From the cell containing the given text, extract its center point as [x, y] coordinate. 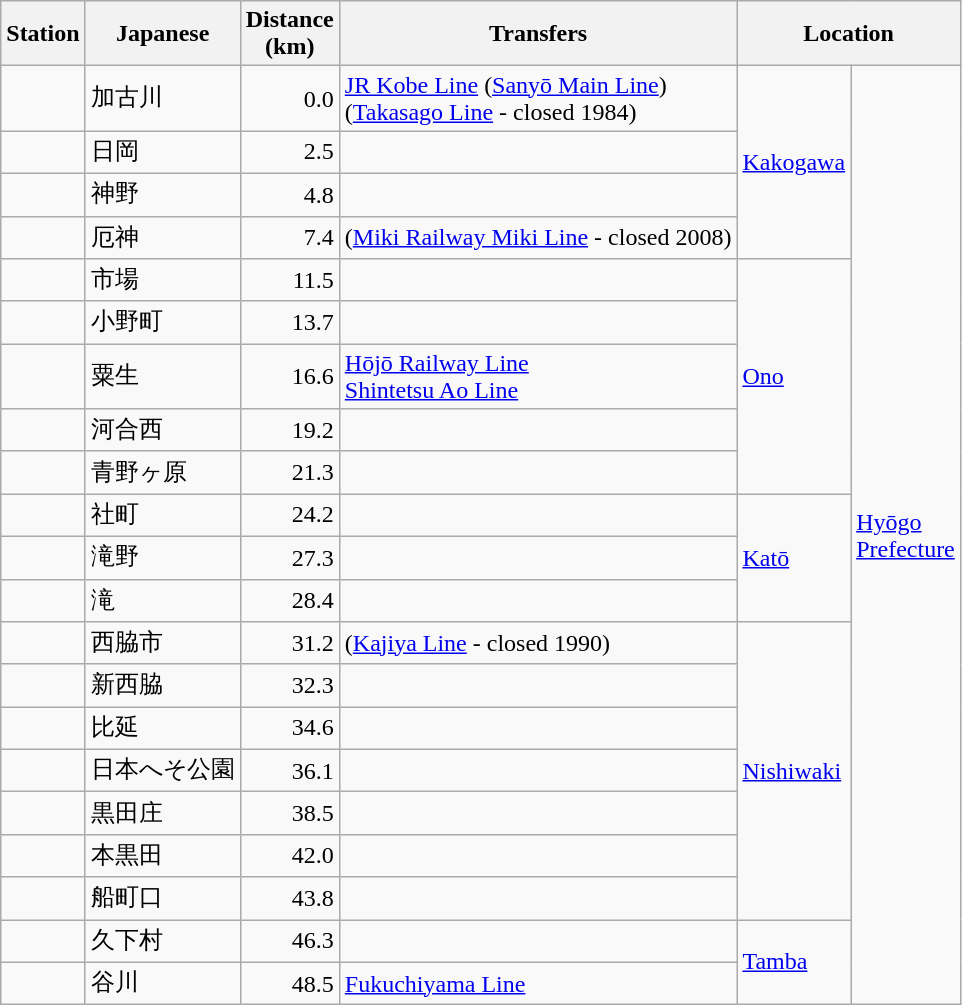
Distance(km) [290, 34]
42.0 [290, 856]
28.4 [290, 600]
46.3 [290, 942]
11.5 [290, 280]
24.2 [290, 516]
4.8 [290, 194]
Transfers [538, 34]
厄神 [162, 238]
13.7 [290, 322]
36.1 [290, 770]
Fukuchiyama Line [538, 984]
加古川 [162, 98]
小野町 [162, 322]
神野 [162, 194]
(Kajiya Line - closed 1990) [538, 644]
粟生 [162, 376]
船町口 [162, 898]
43.8 [290, 898]
本黒田 [162, 856]
市場 [162, 280]
久下村 [162, 942]
社町 [162, 516]
新西脇 [162, 686]
日本へそ公園 [162, 770]
32.3 [290, 686]
0.0 [290, 98]
JR Kobe Line (Sanyō Main Line)(Takasago Line - closed 1984) [538, 98]
27.3 [290, 558]
Ono [794, 376]
Nishiwaki [794, 771]
(Miki Railway Miki Line - closed 2008) [538, 238]
Kakogawa [794, 162]
Hōjō Railway LineShintetsu Ao Line [538, 376]
河合西 [162, 430]
Japanese [162, 34]
HyōgoPrefecture [906, 536]
2.5 [290, 152]
7.4 [290, 238]
Location [848, 34]
21.3 [290, 472]
比延 [162, 728]
青野ヶ原 [162, 472]
38.5 [290, 814]
滝 [162, 600]
34.6 [290, 728]
谷川 [162, 984]
16.6 [290, 376]
Tamba [794, 962]
黒田庄 [162, 814]
西脇市 [162, 644]
滝野 [162, 558]
日岡 [162, 152]
Katō [794, 558]
48.5 [290, 984]
19.2 [290, 430]
Station [43, 34]
31.2 [290, 644]
